Locate the cell with the specified text and output its (X, Y) center coordinate. 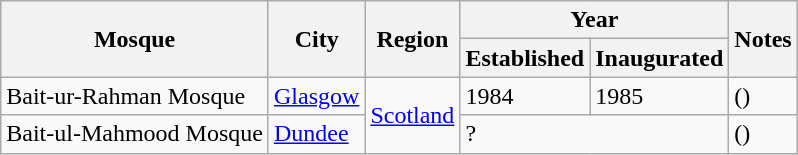
Bait-ur-Rahman Mosque (135, 96)
? (594, 134)
Year (594, 20)
Region (412, 39)
Bait-ul-Mahmood Mosque (135, 134)
Notes (763, 39)
City (316, 39)
1984 (525, 96)
Dundee (316, 134)
Inaugurated (660, 58)
Glasgow (316, 96)
Established (525, 58)
1985 (660, 96)
Mosque (135, 39)
Scotland (412, 115)
